Extract the [X, Y] coordinate from the center of the cell holding the provided text.  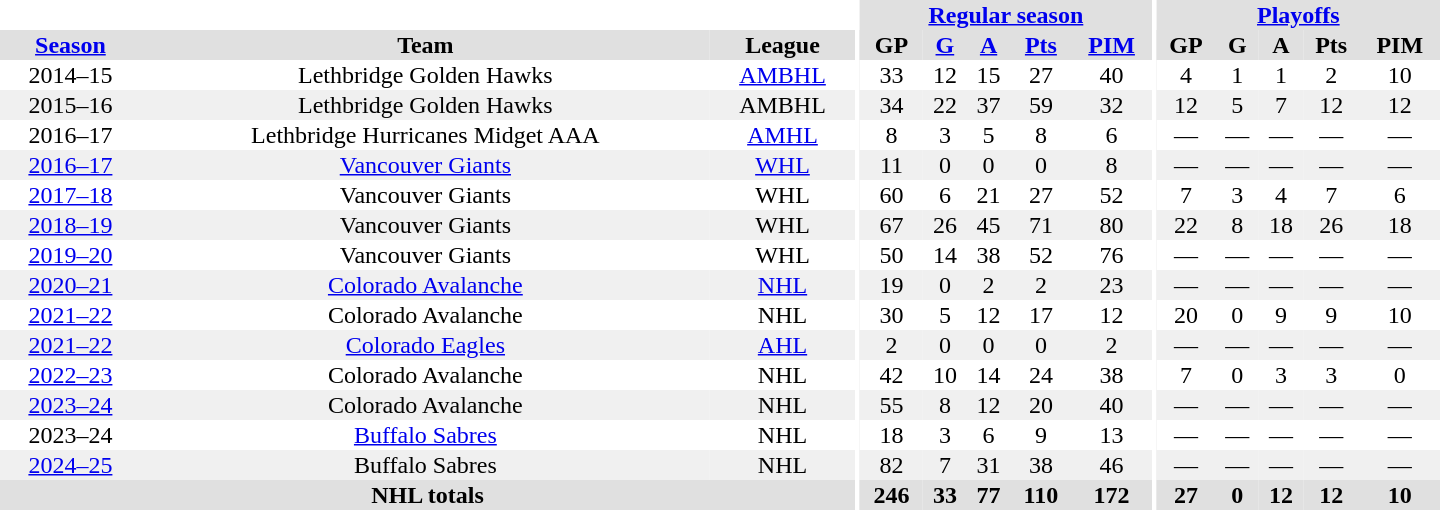
71 [1040, 225]
Regular season [1006, 15]
67 [892, 225]
Lethbridge Hurricanes Midget AAA [426, 135]
15 [989, 75]
32 [1111, 105]
2014–15 [70, 75]
2022–23 [70, 375]
AMHL [782, 135]
82 [892, 465]
77 [989, 495]
23 [1111, 285]
45 [989, 225]
37 [989, 105]
24 [1040, 375]
42 [892, 375]
AHL [782, 345]
17 [1040, 315]
21 [989, 195]
172 [1111, 495]
19 [892, 285]
55 [892, 405]
50 [892, 255]
76 [1111, 255]
Season [70, 45]
30 [892, 315]
2017–18 [70, 195]
31 [989, 465]
Playoffs [1298, 15]
110 [1040, 495]
246 [892, 495]
Colorado Eagles [426, 345]
34 [892, 105]
2020–21 [70, 285]
Team [426, 45]
59 [1040, 105]
2015–16 [70, 105]
2019–20 [70, 255]
60 [892, 195]
11 [892, 165]
46 [1111, 465]
13 [1111, 435]
2024–25 [70, 465]
League [782, 45]
80 [1111, 225]
NHL totals [428, 495]
2018–19 [70, 225]
